Pinpoint the cell where the given text exists, returning its [x, y] midpoint coordinate. 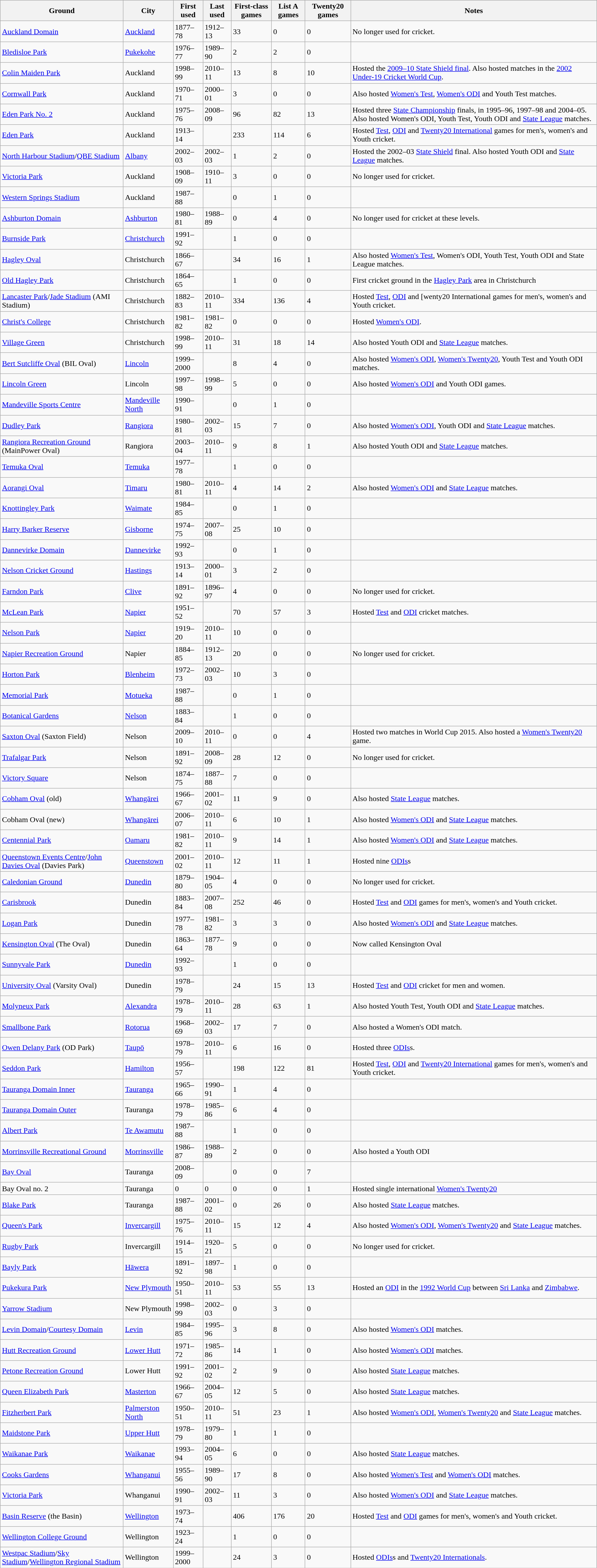
Waimate [148, 508]
Hosted ODIss and Twenty20 Internationals. [474, 1557]
Hamilton [148, 1068]
Hosted Women's ODI. [474, 322]
Mandeville North [148, 405]
Bay Oval no. 2 [62, 1188]
Sunnyvale Park [62, 965]
31 [251, 342]
53 [251, 1288]
Cobham Oval (new) [62, 819]
Owen Delany Park (OD Park) [62, 1047]
First used [188, 11]
Queen Elizabeth Park [62, 1392]
1904–05 [217, 882]
Ashburton Domain [62, 218]
Gisborne [148, 529]
Lincoln Green [62, 384]
Motueka [148, 695]
96 [251, 114]
34 [251, 259]
Logan Park [62, 923]
Hosted the 2009–10 State Shield final. Also hosted matches in the 2002 Under-19 Cricket World Cup. [474, 73]
Maidstone Park [62, 1433]
Yarrow Stadium [62, 1309]
1972–73 [188, 675]
23 [288, 1412]
1955–56 [188, 1475]
Cobham Oval (old) [62, 799]
46 [288, 902]
Oamaru [148, 840]
Napier Recreation Ground [62, 653]
Queen's Park [62, 1225]
Rugby Park [62, 1246]
Temuka Oval [62, 467]
81 [328, 1068]
Hosted single international Women's Twenty20 [474, 1188]
1897–98 [217, 1267]
1874–75 [188, 778]
18 [288, 342]
Petone Recreation Ground [62, 1371]
Te Awamutu [148, 1130]
Dudley Park [62, 425]
Fitzherbert Park [62, 1412]
2009–10 [188, 736]
1914–15 [188, 1246]
Cornwall Park [62, 94]
Bledisloe Park [62, 52]
Ground [62, 11]
1997–98 [188, 384]
136 [288, 301]
Also hosted Women's Test and Women's ODI matches. [474, 1475]
57 [288, 612]
114 [288, 135]
Also hosted a Youth ODI [474, 1151]
Eden Park [62, 135]
Upper Hutt [148, 1433]
198 [251, 1068]
1976–77 [188, 52]
Aorangi Oval [62, 488]
1968–69 [188, 1027]
Hosted an ODI in the 1992 World Cup between Sri Lanka and Zimbabwe. [474, 1288]
Notes [474, 11]
1974–75 [188, 529]
Memorial Park [62, 695]
Levin Domain/Courtesy Domain [62, 1329]
51 [251, 1412]
1863–64 [188, 944]
Masterton [148, 1392]
1866–67 [188, 259]
Bert Sutcliffe Oval (BIL Oval) [62, 363]
Palmerston North [148, 1412]
Timaru [148, 488]
Basin Reserve (the Basin) [62, 1516]
Rotorua [148, 1027]
Also hosted a Women's ODI match. [474, 1027]
List A games [288, 11]
Nelson Park [62, 633]
Tauranga Domain Outer [62, 1110]
Smallbone Park [62, 1027]
Botanical Gardens [62, 716]
1923–24 [188, 1536]
70 [251, 612]
Queenstown Events Centre/John Davies Oval (Davies Park) [62, 861]
Wellington College Ground [62, 1536]
McLean Park [62, 612]
Cooks Gardens [62, 1475]
Also hosted Women's Test, Women's ODI, Youth Test, Youth ODI and State League matches. [474, 259]
Blenheim [148, 675]
Albert Park [62, 1130]
Saxton Oval (Saxton Field) [62, 736]
Also hosted Youth Test, Youth ODI and State League matches. [474, 1006]
Hosted nine ODIss [474, 861]
Clive [148, 591]
Burnside Park [62, 238]
1979–80 [217, 1433]
1882–83 [188, 301]
Kensington Oval (The Oval) [62, 944]
1973–74 [188, 1516]
Trafalgar Park [62, 757]
1884–85 [188, 653]
1956–57 [188, 1068]
Christ's College [62, 322]
Hosted the 2002–03 State Shield final. Also hosted Youth ODI and State League matches. [474, 156]
Ashburton [148, 218]
Caledonian Ground [62, 882]
1995–96 [217, 1329]
Auckland Domain [62, 31]
Hagley Oval [62, 259]
Nelson Cricket Ground [62, 571]
Village Green [62, 342]
Farndon Park [62, 591]
Old Hagley Park [62, 281]
Victory Square [62, 778]
1879–80 [188, 882]
Hosted two matches in World Cup 2015. Also hosted a Women's Twenty20 game. [474, 736]
Now called Kensington Oval [474, 944]
Carisbrook [62, 902]
55 [288, 1288]
1920–21 [217, 1246]
Pukekohe [148, 52]
Hosted Test and ODI cricket for men and women. [474, 986]
1887–88 [217, 778]
Also hosted Women's ODI and Youth ODI games. [474, 384]
Morrinsville [148, 1151]
Hutt Recreation Ground [62, 1350]
1908–09 [188, 177]
Bayly Park [62, 1267]
233 [251, 135]
Mandeville Sports Centre [62, 405]
Horton Park [62, 675]
33 [251, 31]
Twenty20 games [328, 11]
406 [251, 1516]
Also hosted Women's ODI, Women's Twenty20, Youth Test and Youth ODI matches. [474, 363]
Western Springs Stadium [62, 197]
Levin [148, 1329]
334 [251, 301]
Taupō [148, 1047]
63 [288, 1006]
2003–04 [188, 446]
1971–72 [188, 1350]
176 [288, 1516]
Rangiora Recreation Ground (MainPower Oval) [62, 446]
Waikanae [148, 1454]
82 [288, 114]
Alexandra [148, 1006]
26 [288, 1205]
1919–20 [188, 633]
122 [288, 1068]
2006–07 [188, 819]
1965–66 [188, 1089]
North Harbour Stadium/QBE Stadium [62, 156]
1986–87 [188, 1151]
Waikanae Park [62, 1454]
Hastings [148, 571]
Bay Oval [62, 1172]
Centennial Park [62, 840]
1951–52 [188, 612]
1910–11 [217, 177]
No longer used for cricket at these levels. [474, 218]
Hāwera [148, 1267]
Hosted three State Championship finals, in 1995–96, 1997–98 and 2004–05. Also hosted Women's ODI, Youth Test, Youth ODI and State League matches. [474, 114]
1864–65 [188, 281]
Temuka [148, 467]
Molyneux Park [62, 1006]
Tauranga Domain Inner [62, 1089]
Also hosted Women's Test, Women's ODI and Youth Test matches. [474, 94]
Blake Park [62, 1205]
Hosted Test and ODI cricket matches. [474, 612]
Harry Barker Reserve [62, 529]
Pukekura Park [62, 1288]
Lancaster Park/Jade Stadium (AMI Stadium) [62, 301]
Also hosted Women's ODI, Youth ODI and State League matches. [474, 425]
1896–97 [217, 591]
25 [251, 529]
1970–71 [188, 94]
Westpac Stadium/Sky Stadium/Wellington Regional Stadium [62, 1557]
Last used [217, 11]
Colin Maiden Park [62, 73]
Hosted Test, ODI and [wenty20 International games for men's, women's and Youth cricket. [474, 301]
Dannevirke [148, 550]
Queenstown [148, 861]
First-class games [251, 11]
Eden Park No. 2 [62, 114]
University Oval (Varsity Oval) [62, 986]
252 [251, 902]
Albany [148, 156]
Dannevirke Domain [62, 550]
1993–94 [188, 1454]
Knottingley Park [62, 508]
First cricket ground in the Hagley Park area in Christchurch [474, 281]
Hosted three ODIss. [474, 1047]
Morrinsville Recreational Ground [62, 1151]
City [148, 11]
Seddon Park [62, 1068]
